Identify which cell holds the provided text, then report its (x, y) central coordinate. 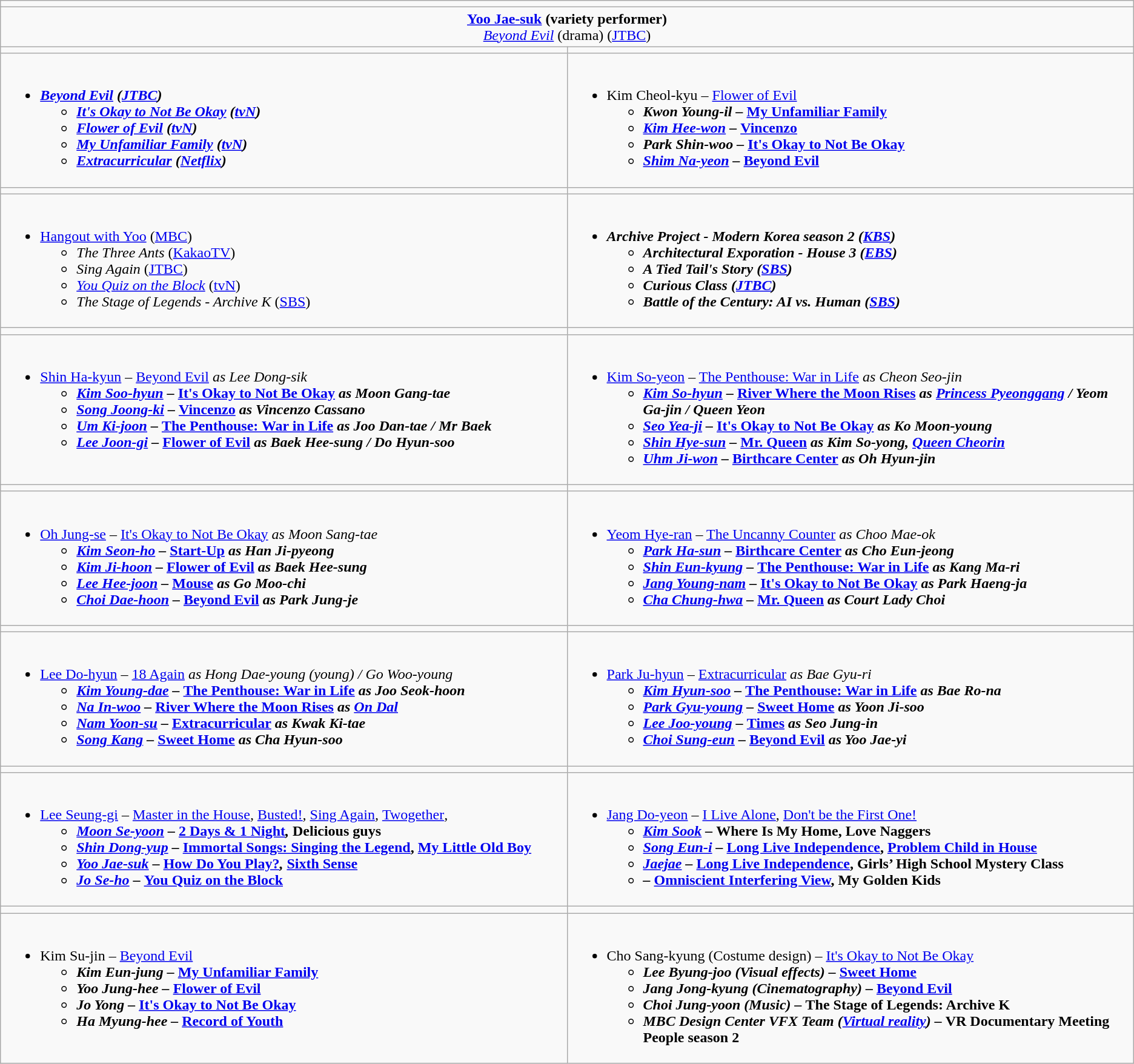
Yoo Jae-suk (variety performer) Beyond Evil (drama) (JTBC) (567, 27)
Beyond Evil (JTBC) It's Okay to Not Be Okay (tvN)Flower of Evil (tvN)My Unfamiliar Family (tvN)Extracurricular (Netflix) (283, 120)
Hangout with Yoo (MBC) The Three Ants (KakaoTV)Sing Again (JTBC)You Quiz on the Block (tvN)The Stage of Legends - Archive K (SBS) (283, 260)
